Output the (X, Y) coordinate of the center of the cell containing the given text.  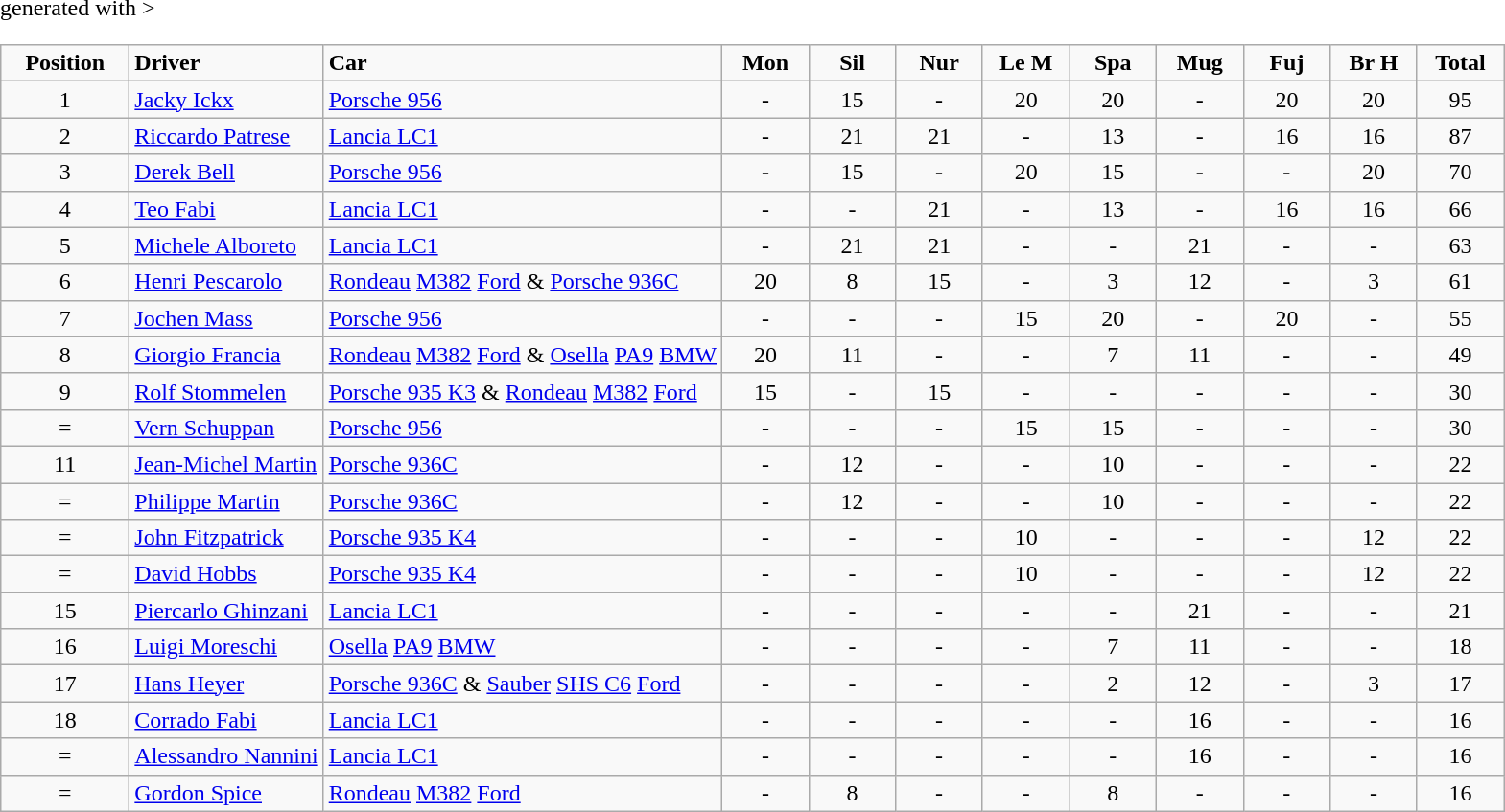
Corrado Fabi (226, 720)
66 (1460, 209)
87 (1460, 136)
49 (1460, 355)
Mug (1201, 63)
Teo Fabi (226, 209)
Osella PA9 BMW (523, 647)
Mon (765, 63)
Spa (1113, 63)
Michele Alboreto (226, 245)
Giorgio Francia (226, 355)
Jacky Ickx (226, 100)
John Fitzpatrick (226, 538)
Le M (1026, 63)
Derek Bell (226, 173)
David Hobbs (226, 574)
Fuj (1287, 63)
6 (65, 282)
Luigi Moreschi (226, 647)
Rondeau M382 Ford & Osella PA9 BMW (523, 355)
Nur (940, 63)
Piercarlo Ghinzani (226, 611)
Porsche 936C & Sauber SHS C6 Ford (523, 684)
Sil (852, 63)
Driver (226, 63)
Jochen Mass (226, 318)
Riccardo Patrese (226, 136)
Henri Pescarolo (226, 282)
Gordon Spice (226, 793)
Philippe Martin (226, 501)
Porsche 935 K3 & Rondeau M382 Ford (523, 391)
5 (65, 245)
Hans Heyer (226, 684)
95 (1460, 100)
Vern Schuppan (226, 428)
61 (1460, 282)
Total (1460, 63)
Position (65, 63)
9 (65, 391)
Rolf Stommelen (226, 391)
1 (65, 100)
4 (65, 209)
Rondeau M382 Ford (523, 793)
55 (1460, 318)
Rondeau M382 Ford & Porsche 936C (523, 282)
Jean-Michel Martin (226, 464)
70 (1460, 173)
Br H (1374, 63)
63 (1460, 245)
Alessandro Nannini (226, 756)
Car (523, 63)
